Capture the cell that displays the provided text and extract its (X, Y) central coordinate. 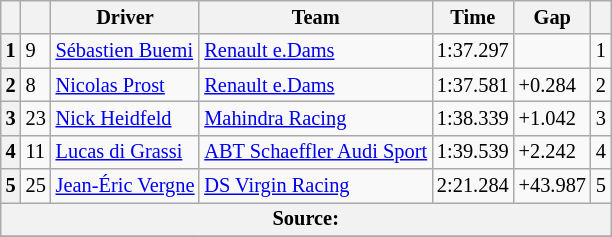
+0.284 (552, 85)
25 (36, 186)
Lucas di Grassi (126, 152)
Driver (126, 17)
8 (36, 85)
1:37.297 (473, 51)
+43.987 (552, 186)
Nick Heidfeld (126, 118)
Nicolas Prost (126, 85)
11 (36, 152)
9 (36, 51)
1:38.339 (473, 118)
1:39.539 (473, 152)
Source: (306, 219)
Jean-Éric Vergne (126, 186)
Sébastien Buemi (126, 51)
2:21.284 (473, 186)
DS Virgin Racing (316, 186)
Team (316, 17)
ABT Schaeffler Audi Sport (316, 152)
1:37.581 (473, 85)
+2.242 (552, 152)
23 (36, 118)
Mahindra Racing (316, 118)
Gap (552, 17)
Time (473, 17)
+1.042 (552, 118)
